Return [x, y] of the center of cell containing provided text 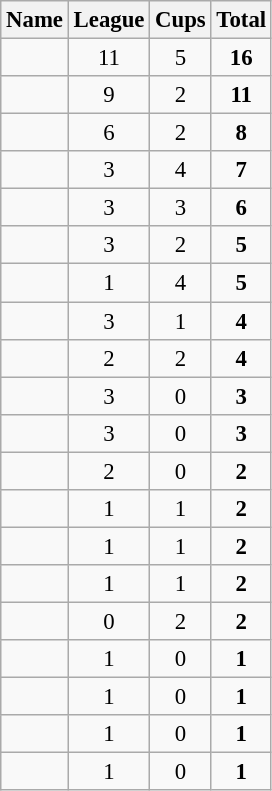
Cups [180, 20]
9 [108, 95]
Name [35, 20]
7 [241, 170]
League [108, 20]
8 [241, 133]
16 [241, 58]
Total [241, 20]
